Search for the cell housing the specified text and yield its (x, y) center coordinate. 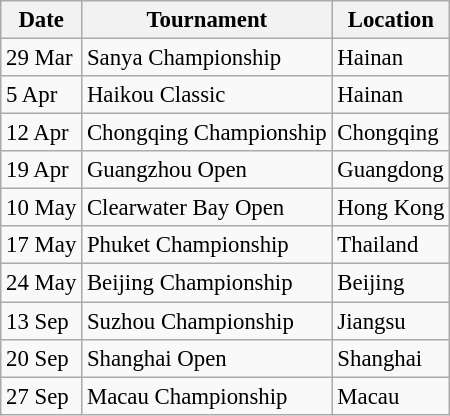
Chongqing Championship (207, 133)
Location (391, 20)
Guangzhou Open (207, 170)
5 Apr (42, 95)
Clearwater Bay Open (207, 208)
Guangdong (391, 170)
13 Sep (42, 321)
Shanghai (391, 358)
27 Sep (42, 396)
Jiangsu (391, 321)
Hong Kong (391, 208)
Beijing (391, 283)
Beijing Championship (207, 283)
Date (42, 20)
19 Apr (42, 170)
Macau Championship (207, 396)
24 May (42, 283)
Shanghai Open (207, 358)
Macau (391, 396)
Thailand (391, 245)
Suzhou Championship (207, 321)
Haikou Classic (207, 95)
12 Apr (42, 133)
Sanya Championship (207, 58)
Tournament (207, 20)
29 Mar (42, 58)
10 May (42, 208)
20 Sep (42, 358)
17 May (42, 245)
Phuket Championship (207, 245)
Chongqing (391, 133)
